Identify which cell holds the provided text, then report its (x, y) central coordinate. 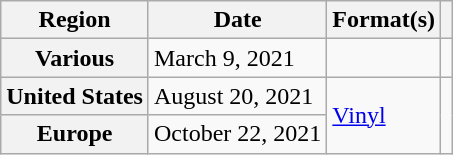
Region (75, 20)
Vinyl (384, 115)
Date (237, 20)
Format(s) (384, 20)
Various (75, 58)
March 9, 2021 (237, 58)
Europe (75, 134)
August 20, 2021 (237, 96)
United States (75, 96)
October 22, 2021 (237, 134)
